Return the (x, y) coordinate for the center point of the cell that contains the specified text.  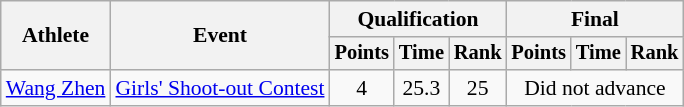
25.3 (422, 88)
25 (478, 88)
Wang Zhen (56, 88)
4 (362, 88)
Final (594, 19)
Qualification (418, 19)
Girls' Shoot-out Contest (220, 88)
Event (220, 36)
Did not advance (594, 88)
Athlete (56, 36)
